For the text-containing cell, return its midpoint in (X, Y) coordinate format. 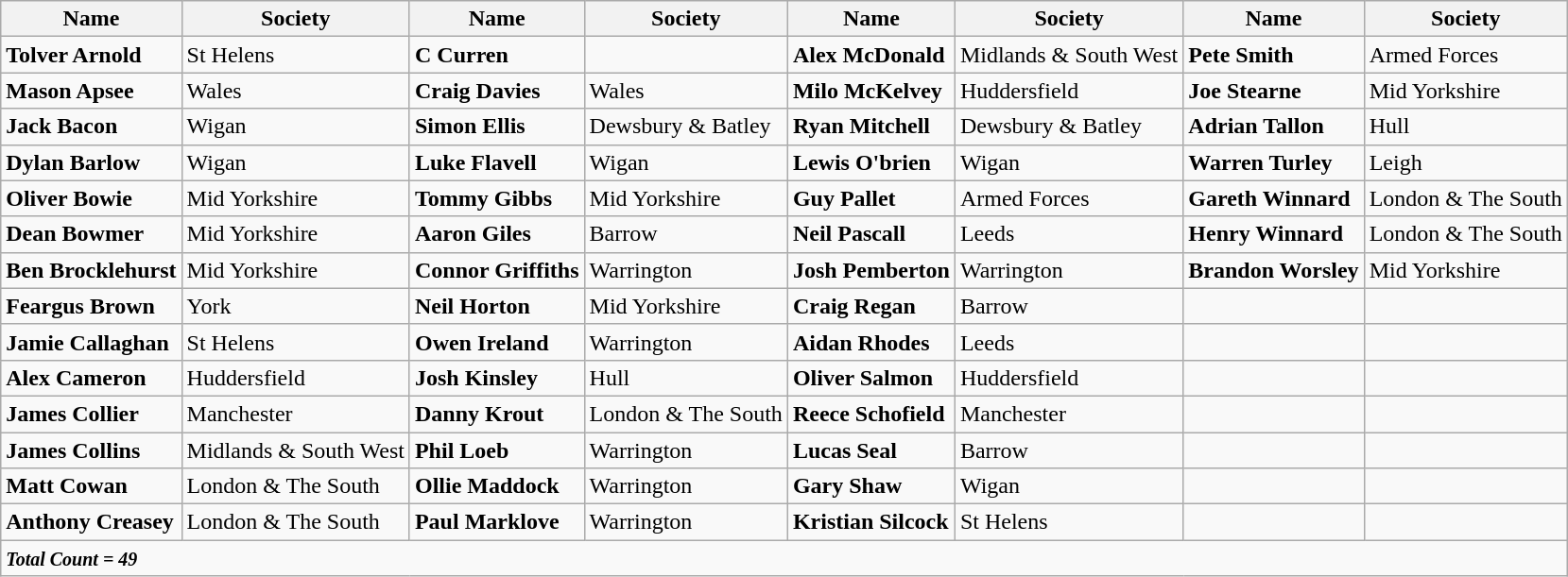
Simon Ellis (497, 127)
Jack Bacon (91, 127)
Kristian Silcock (871, 522)
York (295, 306)
Jamie Callaghan (91, 342)
Aidan Rhodes (871, 342)
Joe Stearne (1274, 91)
Alex Cameron (91, 378)
Matt Cowan (91, 486)
Feargus Brown (91, 306)
Neil Pascall (871, 234)
Adrian Tallon (1274, 127)
Brandon Worsley (1274, 270)
Warren Turley (1274, 162)
Pete Smith (1274, 55)
Gareth Winnard (1274, 198)
Lewis O'brien (871, 162)
Lucas Seal (871, 450)
Owen Ireland (497, 342)
James Collier (91, 414)
Henry Winnard (1274, 234)
Tolver Arnold (91, 55)
Milo McKelvey (871, 91)
Alex McDonald (871, 55)
Ryan Mitchell (871, 127)
Mason Apsee (91, 91)
Danny Krout (497, 414)
Josh Kinsley (497, 378)
Josh Pemberton (871, 270)
Aaron Giles (497, 234)
Paul Marklove (497, 522)
Leigh (1465, 162)
Tommy Gibbs (497, 198)
Craig Regan (871, 306)
Gary Shaw (871, 486)
Luke Flavell (497, 162)
Total Count = 49 (784, 558)
Guy Pallet (871, 198)
Phil Loeb (497, 450)
Neil Horton (497, 306)
Ollie Maddock (497, 486)
Craig Davies (497, 91)
Anthony Creasey (91, 522)
James Collins (91, 450)
C Curren (497, 55)
Ben Brocklehurst (91, 270)
Connor Griffiths (497, 270)
Oliver Bowie (91, 198)
Dylan Barlow (91, 162)
Reece Schofield (871, 414)
Dean Bowmer (91, 234)
Oliver Salmon (871, 378)
